From the cell containing the given text, extract its center point as [x, y] coordinate. 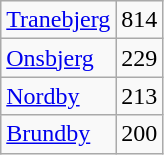
Nordby [58, 96]
200 [140, 134]
Onsbjerg [58, 58]
Brundby [58, 134]
814 [140, 20]
229 [140, 58]
213 [140, 96]
Tranebjerg [58, 20]
